Extract the [x, y] coordinate from the center of the cell holding the provided text.  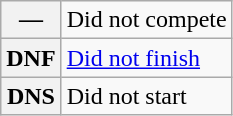
Did not finish [146, 58]
Did not start [146, 96]
— [31, 20]
Did not compete [146, 20]
DNF [31, 58]
DNS [31, 96]
